Find where the given text appears and provide that cell's center as (X, Y) coordinate. 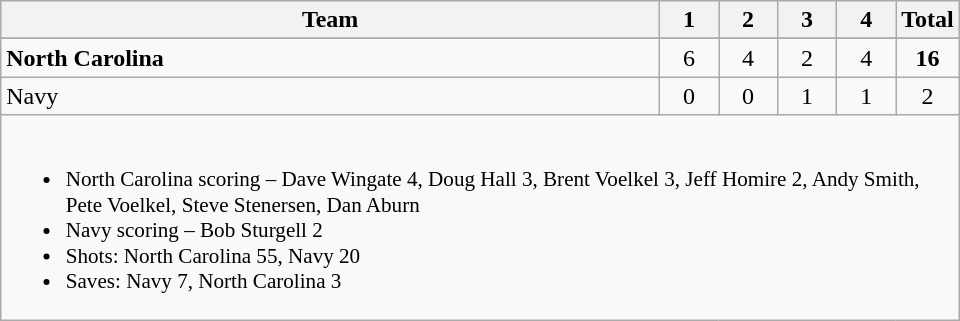
3 (808, 20)
16 (928, 58)
Team (330, 20)
Navy (330, 96)
North Carolina (330, 58)
6 (688, 58)
Total (928, 20)
